Identify which cell holds the provided text, then report its (X, Y) central coordinate. 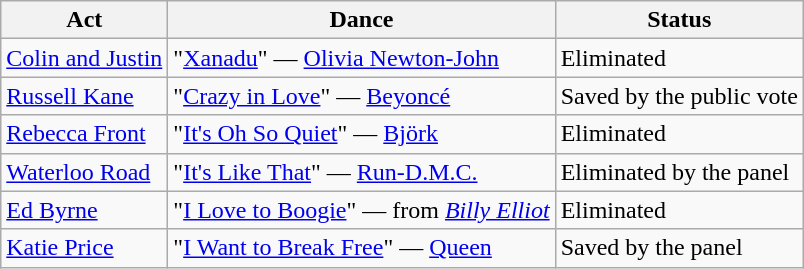
"It's Like That" — Run-D.M.C. (362, 172)
"I Love to Boogie" — from Billy Elliot (362, 210)
"Xanadu" — Olivia Newton-John (362, 58)
Ed Byrne (84, 210)
Saved by the panel (679, 248)
Russell Kane (84, 96)
Colin and Justin (84, 58)
Rebecca Front (84, 134)
"I Want to Break Free" — Queen (362, 248)
"Crazy in Love" — Beyoncé (362, 96)
Katie Price (84, 248)
"It's Oh So Quiet" — Björk (362, 134)
Waterloo Road (84, 172)
Saved by the public vote (679, 96)
Act (84, 20)
Status (679, 20)
Dance (362, 20)
Eliminated by the panel (679, 172)
